Scan for the cell matching the given text and deliver its [x, y] coordinate at center. 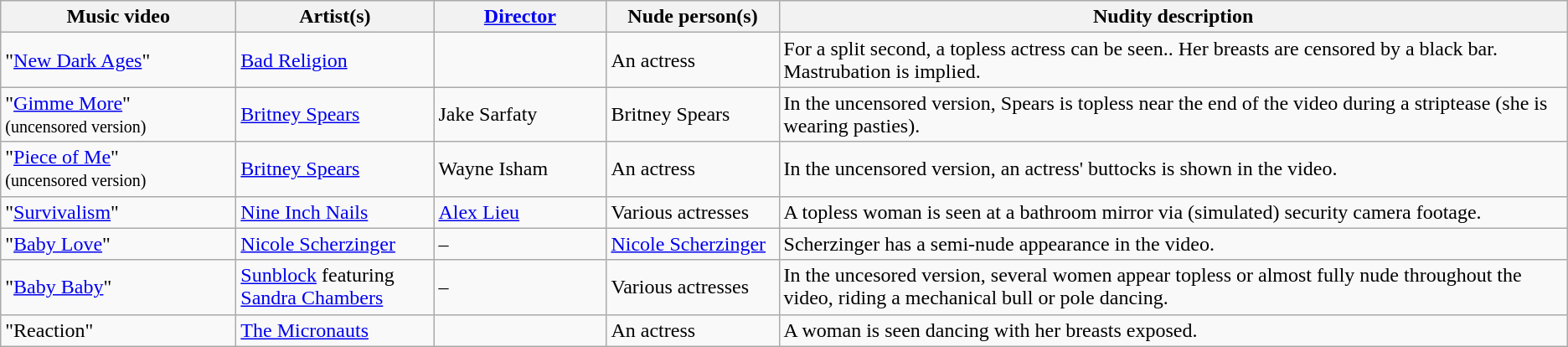
"Gimme More" (uncensored version) [119, 114]
Scherzinger has a semi-nude appearance in the video. [1173, 244]
"Survivalism" [119, 212]
"Baby Baby" [119, 287]
Nude person(s) [693, 17]
Wayne Isham [520, 169]
In the uncensored version, Spears is topless near the end of the video during a striptease (she is wearing pasties). [1173, 114]
Alex Lieu [520, 212]
"Reaction" [119, 330]
Music video [119, 17]
"Piece of Me" (uncensored version) [119, 169]
Sunblock featuring Sandra Chambers [335, 287]
Artist(s) [335, 17]
Nine Inch Nails [335, 212]
In the uncensored version, an actress' buttocks is shown in the video. [1173, 169]
In the uncesored version, several women appear topless or almost fully nude throughout the video, riding a mechanical bull or pole dancing. [1173, 287]
"New Dark Ages" [119, 60]
For a split second, a topless actress can be seen.. Her breasts are censored by a black bar. Mastrubation is implied. [1173, 60]
Director [520, 17]
A woman is seen dancing with her breasts exposed. [1173, 330]
Jake Sarfaty [520, 114]
Bad Religion [335, 60]
Nudity description [1173, 17]
The Micronauts [335, 330]
A topless woman is seen at a bathroom mirror via (simulated) security camera footage. [1173, 212]
"Baby Love" [119, 244]
